Determine the [X, Y] coordinate at the center of the cell enclosing the given text.  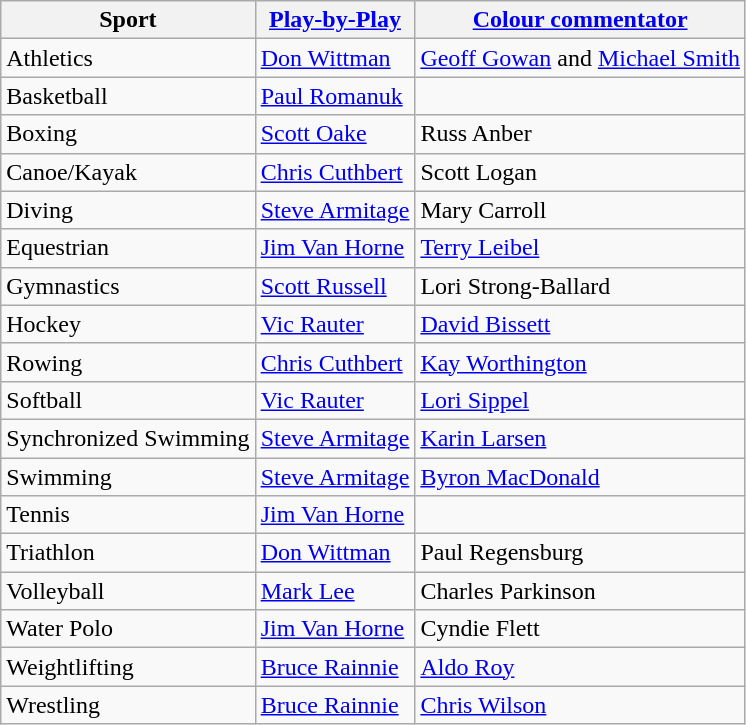
Basketball [128, 96]
Wrestling [128, 705]
Mark Lee [335, 591]
Equestrian [128, 248]
David Bissett [580, 324]
Scott Russell [335, 286]
Paul Regensburg [580, 553]
Play-by-Play [335, 20]
Scott Oake [335, 134]
Softball [128, 400]
Terry Leibel [580, 248]
Geoff Gowan and Michael Smith [580, 58]
Chris Wilson [580, 705]
Sport [128, 20]
Paul Romanuk [335, 96]
Swimming [128, 477]
Aldo Roy [580, 667]
Tennis [128, 515]
Karin Larsen [580, 438]
Canoe/Kayak [128, 172]
Hockey [128, 324]
Rowing [128, 362]
Diving [128, 210]
Athletics [128, 58]
Russ Anber [580, 134]
Cyndie Flett [580, 629]
Weightlifting [128, 667]
Synchronized Swimming [128, 438]
Colour commentator [580, 20]
Triathlon [128, 553]
Scott Logan [580, 172]
Gymnastics [128, 286]
Kay Worthington [580, 362]
Byron MacDonald [580, 477]
Volleyball [128, 591]
Mary Carroll [580, 210]
Lori Strong-Ballard [580, 286]
Boxing [128, 134]
Water Polo [128, 629]
Lori Sippel [580, 400]
Charles Parkinson [580, 591]
